Return (x, y) of the center of cell containing provided text 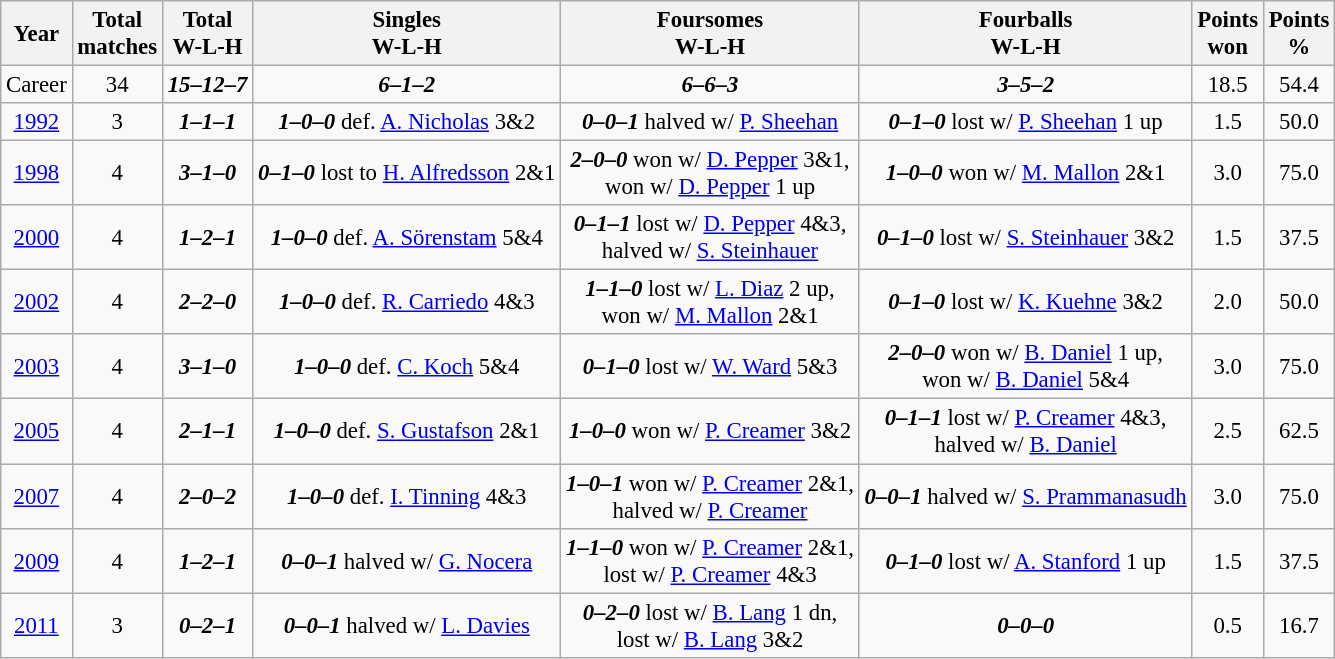
1–0–0 won w/ P. Creamer 3&2 (710, 432)
62.5 (1298, 432)
2007 (36, 496)
1–1–1 (207, 122)
2.0 (1228, 302)
2002 (36, 302)
Points% (1298, 34)
2–1–1 (207, 432)
1–0–0 won w/ M. Mallon 2&1 (1026, 174)
0–0–1 halved w/ P. Sheehan (710, 122)
1–1–0 lost w/ L. Diaz 2 up,won w/ M. Mallon 2&1 (710, 302)
0–1–0 lost w/ S. Steinhauer 3&2 (1026, 238)
0–2–0 lost w/ B. Lang 1 dn,lost w/ B. Lang 3&2 (710, 626)
1–0–0 def. R. Carriedo 4&3 (407, 302)
0.5 (1228, 626)
2011 (36, 626)
1–0–0 def. C. Koch 5&4 (407, 366)
0–1–0 lost w/ P. Sheehan 1 up (1026, 122)
1–1–0 won w/ P. Creamer 2&1,lost w/ P. Creamer 4&3 (710, 560)
3–5–2 (1026, 85)
FoursomesW-L-H (710, 34)
Year (36, 34)
1998 (36, 174)
1–0–0 def. I. Tinning 4&3 (407, 496)
2–2–0 (207, 302)
2000 (36, 238)
SinglesW-L-H (407, 34)
2003 (36, 366)
1–0–0 def. A. Nicholas 3&2 (407, 122)
0–0–1 halved w/ L. Davies (407, 626)
Totalmatches (117, 34)
0–1–0 lost w/ W. Ward 5&3 (710, 366)
6–6–3 (710, 85)
TotalW-L-H (207, 34)
6–1–2 (407, 85)
0–2–1 (207, 626)
FourballsW-L-H (1026, 34)
0–1–0 lost w/ A. Stanford 1 up (1026, 560)
2–0–2 (207, 496)
34 (117, 85)
2009 (36, 560)
Pointswon (1228, 34)
18.5 (1228, 85)
1–0–1 won w/ P. Creamer 2&1,halved w/ P. Creamer (710, 496)
0–1–0 lost w/ K. Kuehne 3&2 (1026, 302)
1–0–0 def. A. Sörenstam 5&4 (407, 238)
2–0–0 won w/ B. Daniel 1 up,won w/ B. Daniel 5&4 (1026, 366)
15–12–7 (207, 85)
Career (36, 85)
2005 (36, 432)
0–1–1 lost w/ D. Pepper 4&3,halved w/ S. Steinhauer (710, 238)
1–0–0 def. S. Gustafson 2&1 (407, 432)
54.4 (1298, 85)
1992 (36, 122)
2–0–0 won w/ D. Pepper 3&1,won w/ D. Pepper 1 up (710, 174)
0–1–1 lost w/ P. Creamer 4&3,halved w/ B. Daniel (1026, 432)
0–0–0 (1026, 626)
0–0–1 halved w/ G. Nocera (407, 560)
0–0–1 halved w/ S. Prammanasudh (1026, 496)
16.7 (1298, 626)
2.5 (1228, 432)
0–1–0 lost to H. Alfredsson 2&1 (407, 174)
